Return the (x, y) coordinate for the center point of the cell that contains the specified text.  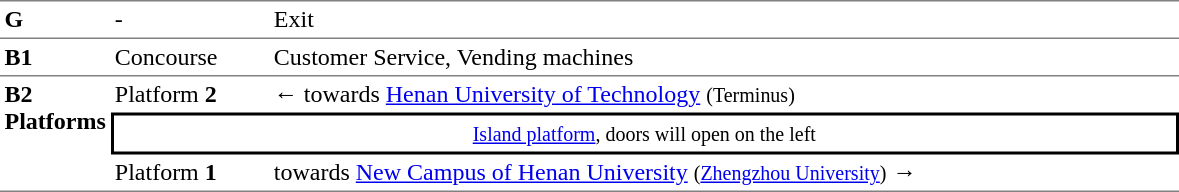
Customer Service, Vending machines (724, 58)
Island platform, doors will open on the left (644, 133)
G (55, 19)
Platform 1 (190, 173)
B2Platforms (55, 134)
Concourse (190, 58)
- (190, 19)
Exit (724, 19)
Platform 2 (190, 94)
towards New Campus of Henan University (Zhengzhou University) → (724, 173)
B1 (55, 58)
← towards Henan University of Technology (Terminus) (724, 94)
